Return (X, Y) of the center of cell containing provided text 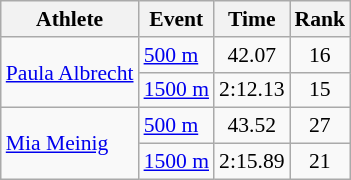
21 (320, 162)
Event (176, 19)
Paula Albrecht (70, 72)
Athlete (70, 19)
2:15.89 (252, 162)
Mia Meinig (70, 144)
Rank (320, 19)
Time (252, 19)
27 (320, 126)
43.52 (252, 126)
15 (320, 90)
16 (320, 55)
2:12.13 (252, 90)
42.07 (252, 55)
